Return the (X, Y) coordinate for the center point of the cell that contains the specified text.  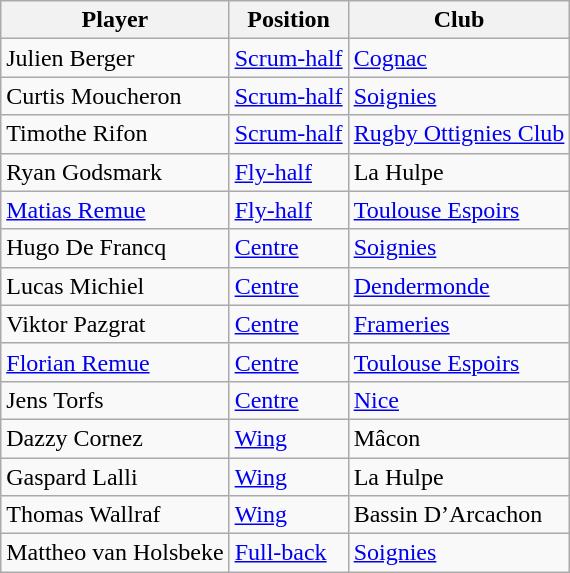
Nice (459, 400)
Ryan Godsmark (115, 172)
Julien Berger (115, 58)
Mattheo van Holsbeke (115, 553)
Position (288, 20)
Lucas Michiel (115, 286)
Hugo De Francq (115, 248)
Thomas Wallraf (115, 515)
Mâcon (459, 438)
Full-back (288, 553)
Cognac (459, 58)
Frameries (459, 324)
Curtis Moucheron (115, 96)
Jens Torfs (115, 400)
Florian Remue (115, 362)
Player (115, 20)
Viktor Pazgrat (115, 324)
Rugby Ottignies Club (459, 134)
Dazzy Cornez (115, 438)
Dendermonde (459, 286)
Club (459, 20)
Matias Remue (115, 210)
Gaspard Lalli (115, 477)
Bassin D’Arcachon (459, 515)
Timothe Rifon (115, 134)
